Find where the given text appears and provide that cell's center as [X, Y] coordinate. 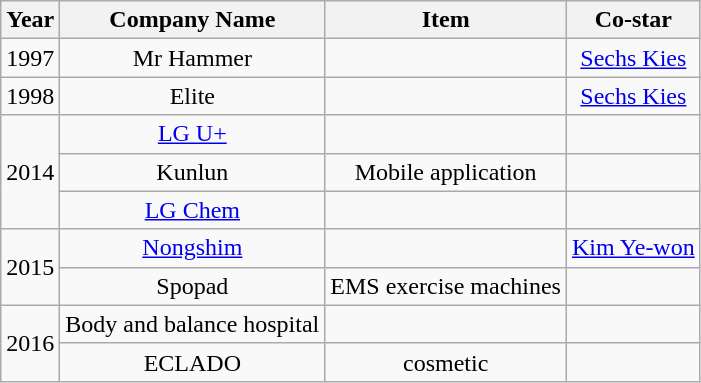
Year [30, 20]
Mr Hammer [192, 58]
EMS exercise machines [446, 286]
2015 [30, 267]
Nongshim [192, 248]
Company Name [192, 20]
ECLADO [192, 362]
2016 [30, 343]
1997 [30, 58]
Co-star [633, 20]
Spopad [192, 286]
Elite [192, 96]
Mobile application [446, 172]
LG Chem [192, 210]
cosmetic [446, 362]
1998 [30, 96]
Item [446, 20]
Body and balance hospital [192, 324]
Kunlun [192, 172]
2014 [30, 172]
Kim Ye-won [633, 248]
LG U+ [192, 134]
